Identify which cell holds the provided text, then report its (X, Y) central coordinate. 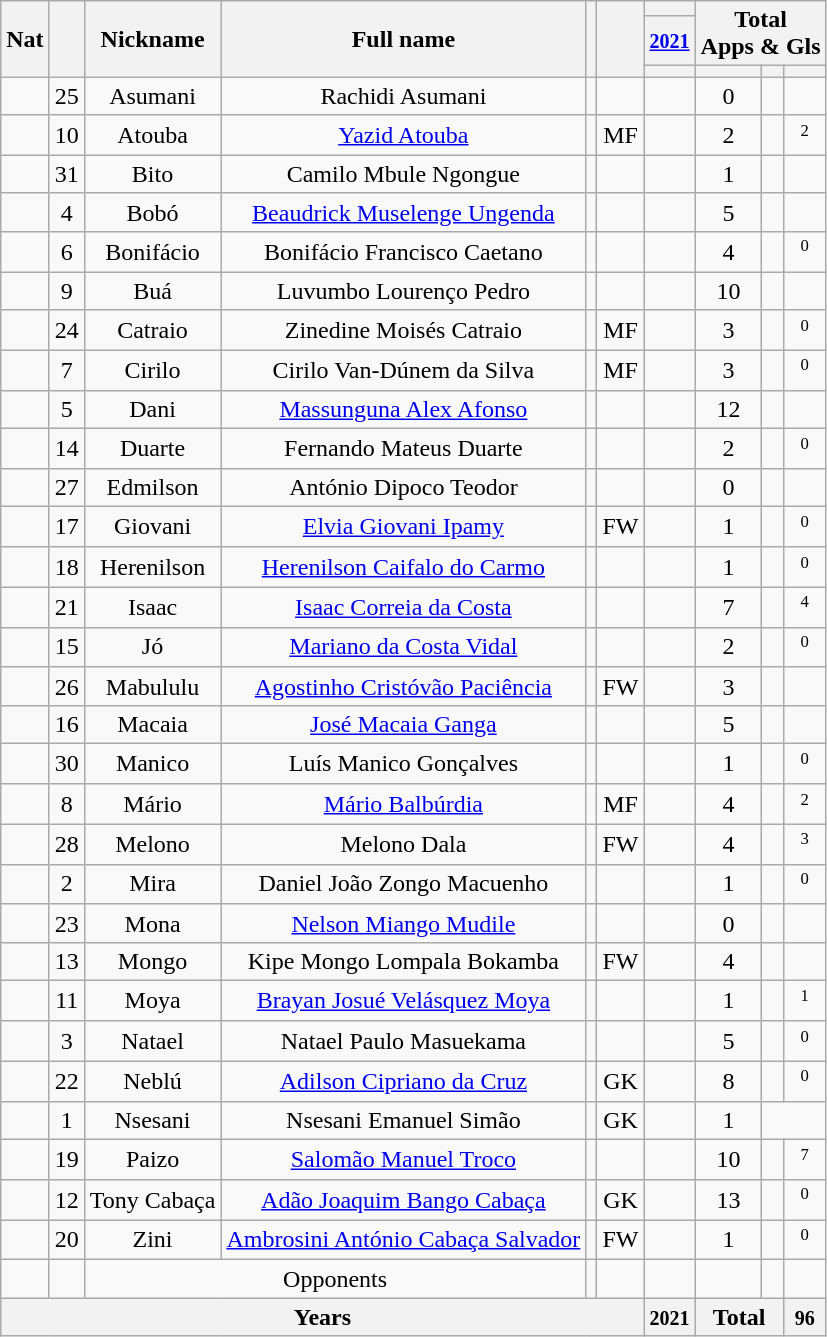
26 (66, 686)
25 (66, 96)
Total (739, 1317)
Brayan Josué Velásquez Moya (404, 1000)
21 (66, 607)
Luís Manico Gonçalves (404, 763)
18 (66, 567)
Jó (152, 647)
Mongo (152, 961)
Isaac Correia da Costa (404, 607)
Giovani (152, 526)
23 (66, 923)
Bonifácio (152, 251)
Herenilson (152, 567)
Daniel João Zongo Macuenho (404, 884)
Macaia (152, 724)
Natael Paulo Masuekama (404, 1041)
15 (66, 647)
Nsesani (152, 1120)
Herenilson Caifalo do Carmo (404, 567)
Mário Balbúrdia (404, 804)
Zinedine Moisés Catraio (404, 330)
Adão Joaquim Bango Cabaça (404, 1199)
António Dipoco Teodor (404, 487)
Mira (152, 884)
Years (322, 1317)
28 (66, 844)
Bobó (152, 212)
Catraio (152, 330)
Ambrosini António Cabaça Salvador (404, 1240)
Nelson Miango Mudile (404, 923)
Zini (152, 1240)
Yazid Atouba (404, 135)
27 (66, 487)
Cirilo (152, 370)
Full name (404, 39)
Dani (152, 409)
Mabululu (152, 686)
Agostinho Cristóvão Paciência (404, 686)
Natael (152, 1041)
11 (66, 1000)
Duarte (152, 448)
Melono Dala (404, 844)
Nat (25, 39)
Fernando Mateus Duarte (404, 448)
Beaudrick Muselenge Ungenda (404, 212)
Mona (152, 923)
Luvumbo Lourenço Pedro (404, 291)
Tony Cabaça (152, 1199)
Moya (152, 1000)
14 (66, 448)
Neblú (152, 1081)
9 (66, 291)
Opponents (335, 1279)
Massunguna Alex Afonso (404, 409)
Paizo (152, 1159)
Nickname (152, 39)
José Macaia Ganga (404, 724)
Cirilo Van-Dúnem da Silva (404, 370)
96 (804, 1317)
Camilo Mbule Ngongue (404, 174)
22 (66, 1081)
24 (66, 330)
17 (66, 526)
TotalApps & Gls (760, 34)
Kipe Mongo Lompala Bokamba (404, 961)
20 (66, 1240)
Atouba (152, 135)
Salomão Manuel Troco (404, 1159)
Asumani (152, 96)
Adilson Cipriano da Cruz (404, 1081)
Edmilson (152, 487)
Nsesani Emanuel Simão (404, 1120)
Bito (152, 174)
Isaac (152, 607)
Bonifácio Francisco Caetano (404, 251)
31 (66, 174)
Melono (152, 844)
6 (66, 251)
Mário (152, 804)
19 (66, 1159)
Rachidi Asumani (404, 96)
Buá (152, 291)
16 (66, 724)
Elvia Giovani Ipamy (404, 526)
Mariano da Costa Vidal (404, 647)
Manico (152, 763)
30 (66, 763)
